Scan for the cell matching the given text and deliver its [x, y] coordinate at center. 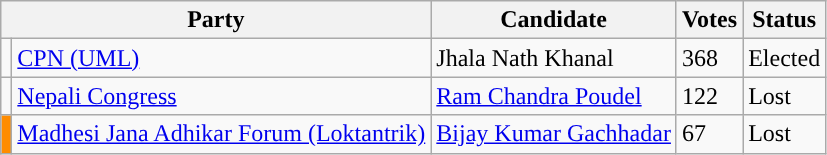
Jhala Nath Khanal [554, 58]
Nepali Congress [222, 96]
Madhesi Jana Adhikar Forum (Loktantrik) [222, 134]
Party [216, 20]
67 [709, 134]
Elected [784, 58]
368 [709, 58]
Votes [709, 20]
122 [709, 96]
Ram Chandra Poudel [554, 96]
Bijay Kumar Gachhadar [554, 134]
Status [784, 20]
Candidate [554, 20]
CPN (UML) [222, 58]
